Find where the given text appears and provide that cell's center as [x, y] coordinate. 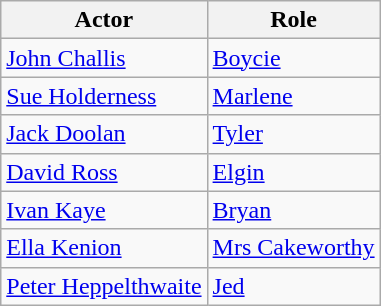
Tyler [294, 134]
Jed [294, 286]
Peter Heppelthwaite [104, 286]
David Ross [104, 172]
Mrs Cakeworthy [294, 248]
Ella Kenion [104, 248]
John Challis [104, 58]
Actor [104, 20]
Ivan Kaye [104, 210]
Marlene [294, 96]
Jack Doolan [104, 134]
Elgin [294, 172]
Bryan [294, 210]
Role [294, 20]
Sue Holderness [104, 96]
Boycie [294, 58]
